Detect which cell encompasses the target text, then output its [x, y] center coordinate. 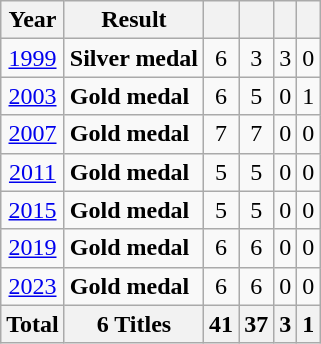
Year [33, 20]
2011 [33, 172]
41 [222, 324]
2015 [33, 210]
1999 [33, 58]
2003 [33, 96]
6 Titles [134, 324]
37 [256, 324]
2019 [33, 248]
2023 [33, 286]
Total [33, 324]
2007 [33, 134]
Result [134, 20]
Silver medal [134, 58]
